Locate the cell with the specified text and output its (X, Y) center coordinate. 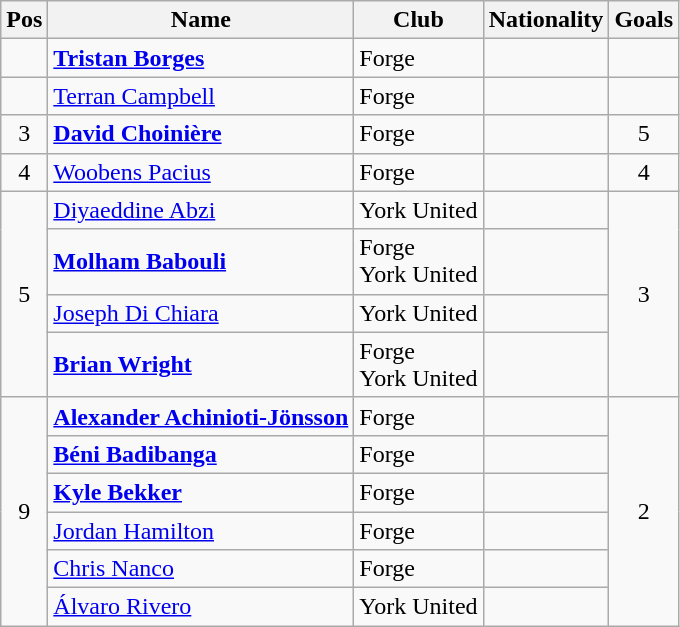
Name (201, 20)
David Choinière (201, 134)
Pos (24, 20)
Béni Badibanga (201, 454)
Alexander Achinioti-Jönsson (201, 416)
Tristan Borges (201, 58)
Nationality (546, 20)
Woobens Pacius (201, 172)
Kyle Bekker (201, 492)
2 (644, 511)
Jordan Hamilton (201, 531)
Joseph Di Chiara (201, 313)
Chris Nanco (201, 569)
Brian Wright (201, 364)
Álvaro Rivero (201, 607)
Goals (644, 20)
Diyaeddine Abzi (201, 210)
Molham Babouli (201, 262)
9 (24, 511)
Terran Campbell (201, 96)
Club (418, 20)
